For the text-containing cell, return its midpoint in (x, y) coordinate format. 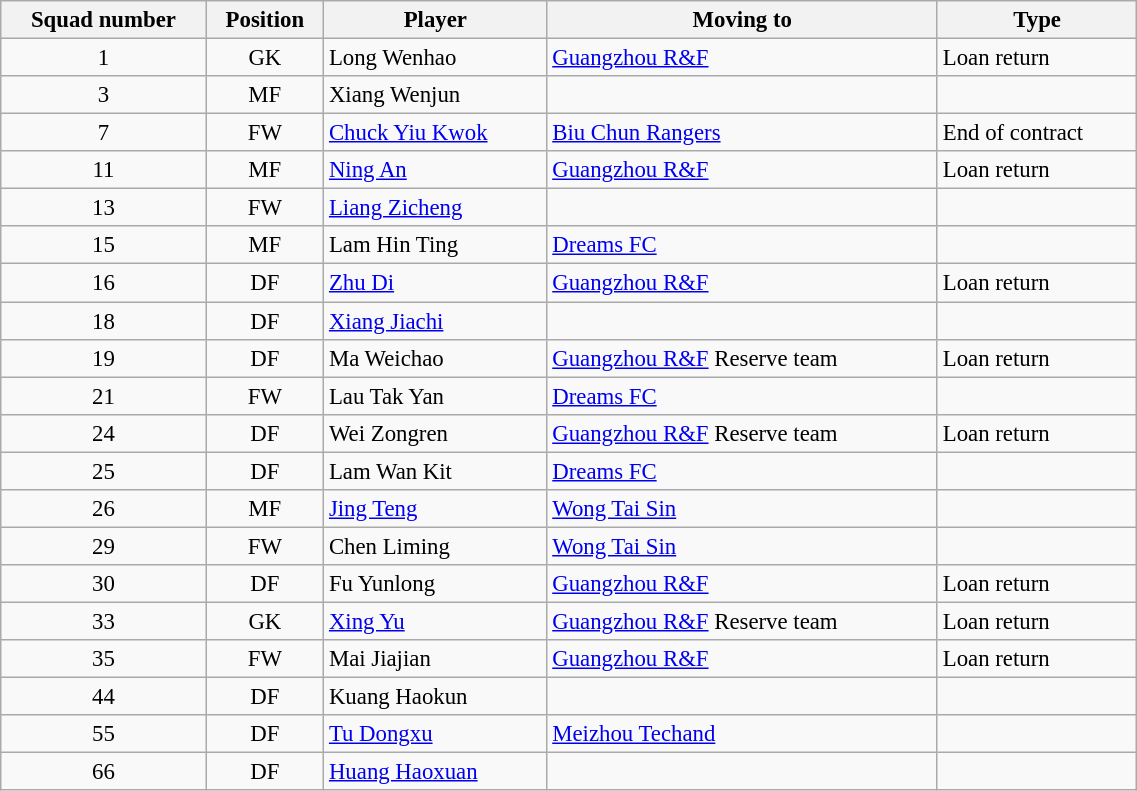
25 (104, 471)
Moving to (742, 20)
Player (436, 20)
24 (104, 433)
55 (104, 734)
Biu Chun Rangers (742, 133)
End of contract (1036, 133)
Xing Yu (436, 621)
1 (104, 58)
13 (104, 208)
30 (104, 584)
16 (104, 283)
Mai Jiajian (436, 659)
Lau Tak Yan (436, 396)
29 (104, 546)
66 (104, 772)
Position (265, 20)
18 (104, 321)
Jing Teng (436, 509)
21 (104, 396)
33 (104, 621)
Long Wenhao (436, 58)
7 (104, 133)
Chen Liming (436, 546)
Meizhou Techand (742, 734)
Ma Weichao (436, 358)
Xiang Jiachi (436, 321)
3 (104, 95)
15 (104, 245)
Lam Hin Ting (436, 245)
Xiang Wenjun (436, 95)
26 (104, 509)
Lam Wan Kit (436, 471)
Squad number (104, 20)
Chuck Yiu Kwok (436, 133)
Wei Zongren (436, 433)
44 (104, 697)
Type (1036, 20)
Fu Yunlong (436, 584)
Huang Haoxuan (436, 772)
11 (104, 170)
Kuang Haokun (436, 697)
Zhu Di (436, 283)
Ning An (436, 170)
Liang Zicheng (436, 208)
35 (104, 659)
Tu Dongxu (436, 734)
19 (104, 358)
